Output the [x, y] coordinate of the center of the cell containing the given text.  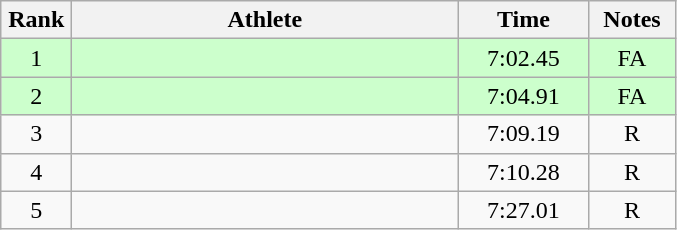
1 [36, 58]
Time [524, 20]
4 [36, 172]
7:02.45 [524, 58]
Rank [36, 20]
7:27.01 [524, 210]
2 [36, 96]
7:09.19 [524, 134]
3 [36, 134]
7:10.28 [524, 172]
7:04.91 [524, 96]
Notes [632, 20]
Athlete [265, 20]
5 [36, 210]
